Detect which cell encompasses the target text, then output its [X, Y] center coordinate. 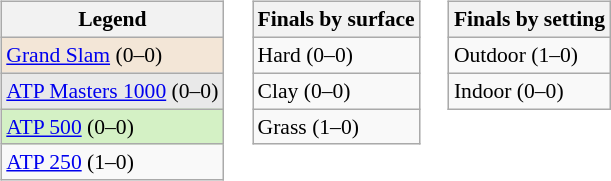
Finals by surface [336, 20]
Grass (1–0) [336, 127]
Hard (0–0) [336, 55]
ATP 250 (1–0) [112, 162]
Outdoor (1–0) [530, 55]
Finals by setting [530, 20]
Clay (0–0) [336, 91]
Indoor (0–0) [530, 91]
ATP 500 (0–0) [112, 127]
ATP Masters 1000 (0–0) [112, 91]
Grand Slam (0–0) [112, 55]
Legend [112, 20]
